Detect which cell encompasses the target text, then output its (X, Y) center coordinate. 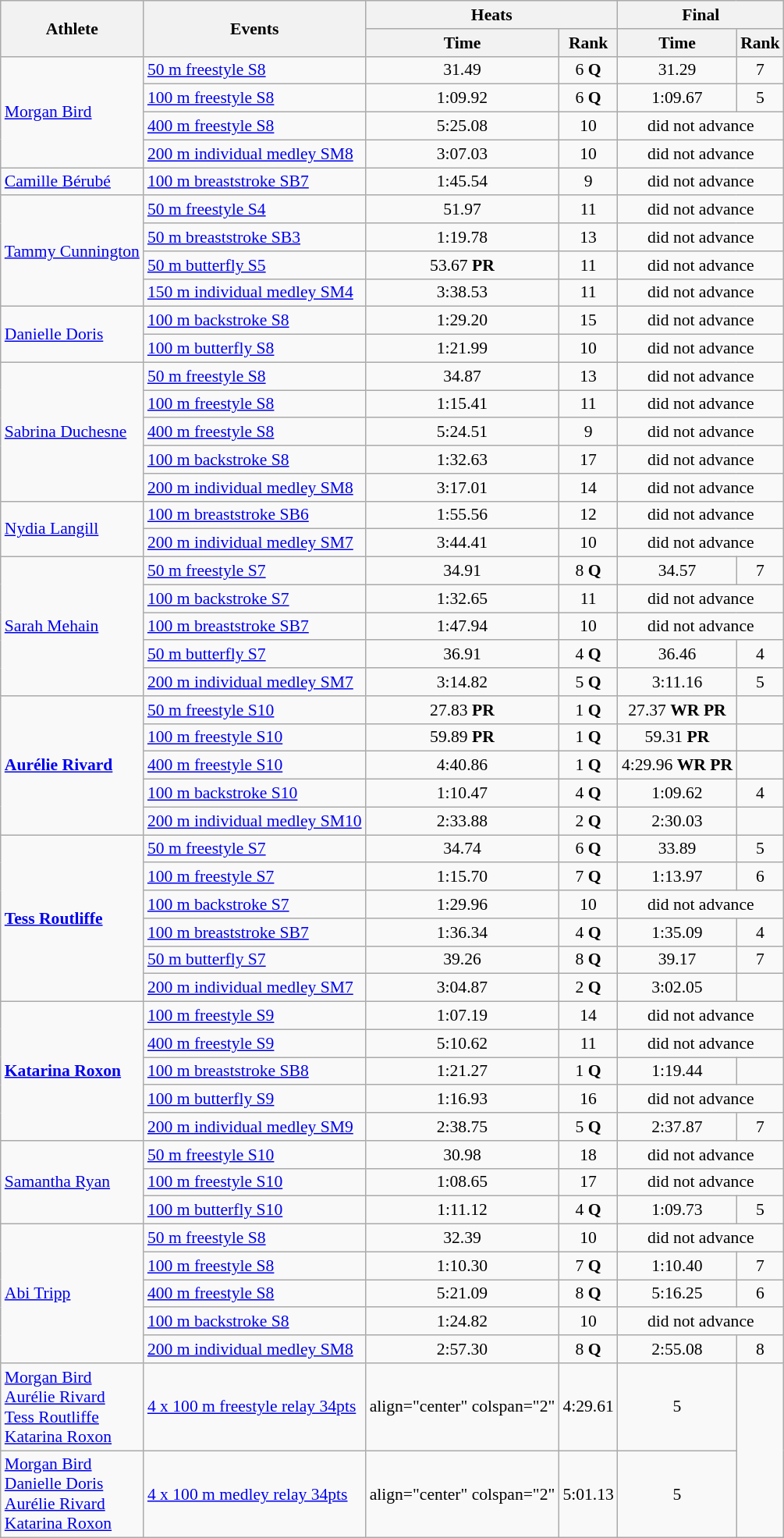
27.83 PR (463, 710)
4:40.86 (463, 765)
31.29 (677, 70)
51.97 (463, 210)
1:55.56 (463, 515)
50 m freestyle S4 (254, 210)
5:24.51 (463, 432)
Heats (491, 15)
400 m freestyle S10 (254, 765)
3:07.03 (463, 154)
3:11.16 (677, 682)
1:08.65 (463, 1182)
59.89 PR (463, 737)
1:19.78 (463, 237)
400 m freestyle S9 (254, 1043)
Nydia Langill (72, 529)
34.74 (463, 849)
2:30.03 (677, 821)
Events (254, 28)
5:16.25 (677, 1294)
2:38.75 (463, 1127)
1:11.12 (463, 1210)
100 m freestyle S7 (254, 877)
1:09.67 (677, 98)
100 m freestyle S9 (254, 1016)
1:10.30 (463, 1266)
Final (701, 15)
36.46 (677, 655)
1:15.70 (463, 877)
Camille Bérubé (72, 182)
1:16.93 (463, 1099)
50 m butterfly S5 (254, 265)
Aurélie Rivard (72, 765)
3:17.01 (463, 488)
100 m breaststroke SB8 (254, 1071)
1:36.34 (463, 932)
36.91 (463, 655)
30.98 (463, 1155)
1:10.40 (677, 1266)
27.37 WR PR (677, 710)
100 m backstroke S10 (254, 794)
16 (588, 1099)
15 (588, 321)
5:01.13 (588, 1494)
1:21.99 (463, 349)
34.57 (677, 571)
1:21.27 (463, 1071)
100 m butterfly S10 (254, 1210)
4:29.61 (588, 1407)
150 m individual medley SM4 (254, 293)
50 m breaststroke SB3 (254, 237)
3:04.87 (463, 988)
39.26 (463, 960)
1:35.09 (677, 932)
3:02.05 (677, 988)
53.67 PR (463, 265)
3:44.41 (463, 543)
5:25.08 (463, 126)
39.17 (677, 960)
Morgan BirdAurélie RivardTess RoutliffeKatarina Roxon (72, 1407)
1:24.82 (463, 1322)
18 (588, 1155)
5:21.09 (463, 1294)
4:29.96 WR PR (677, 765)
2:37.87 (677, 1127)
1:07.19 (463, 1016)
1:19.44 (677, 1071)
Morgan Bird (72, 112)
4 x 100 m freestyle relay 34pts (254, 1407)
2:55.08 (677, 1349)
2:33.88 (463, 821)
1:29.96 (463, 904)
1:10.47 (463, 794)
1:09.92 (463, 98)
59.31 PR (677, 737)
200 m individual medley SM10 (254, 821)
1:47.94 (463, 627)
1:09.62 (677, 794)
1:32.65 (463, 599)
3:14.82 (463, 682)
1:45.54 (463, 182)
5:10.62 (463, 1043)
1:09.73 (677, 1210)
1:13.97 (677, 877)
34.87 (463, 376)
Morgan BirdDanielle DorisAurélie RivardKatarina Roxon (72, 1494)
33.89 (677, 849)
12 (588, 515)
Sabrina Duchesne (72, 432)
Abi Tripp (72, 1294)
2:57.30 (463, 1349)
1:32.63 (463, 460)
100 m butterfly S9 (254, 1099)
100 m butterfly S8 (254, 349)
Tammy Cunnington (72, 251)
Sarah Mehain (72, 627)
Danielle Doris (72, 334)
Athlete (72, 28)
100 m breaststroke SB6 (254, 515)
Katarina Roxon (72, 1071)
Samantha Ryan (72, 1183)
200 m individual medley SM9 (254, 1127)
8 (760, 1349)
31.49 (463, 70)
32.39 (463, 1238)
3:38.53 (463, 293)
4 x 100 m medley relay 34pts (254, 1494)
34.91 (463, 571)
1:29.20 (463, 321)
Tess Routliffe (72, 918)
1:15.41 (463, 404)
